Search for the cell housing the specified text and yield its (x, y) center coordinate. 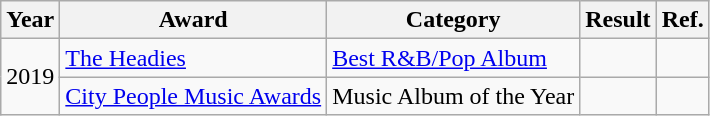
The Headies (194, 58)
Music Album of the Year (454, 96)
Result (618, 20)
2019 (30, 77)
Award (194, 20)
Year (30, 20)
Best R&B/Pop Album (454, 58)
Category (454, 20)
Ref. (682, 20)
City People Music Awards (194, 96)
